Identify which cell holds the provided text, then report its [X, Y] central coordinate. 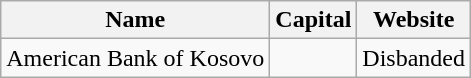
Capital [314, 20]
Name [136, 20]
Disbanded [414, 58]
American Bank of Kosovo [136, 58]
Website [414, 20]
